Pinpoint the cell where the given text exists, returning its (X, Y) midpoint coordinate. 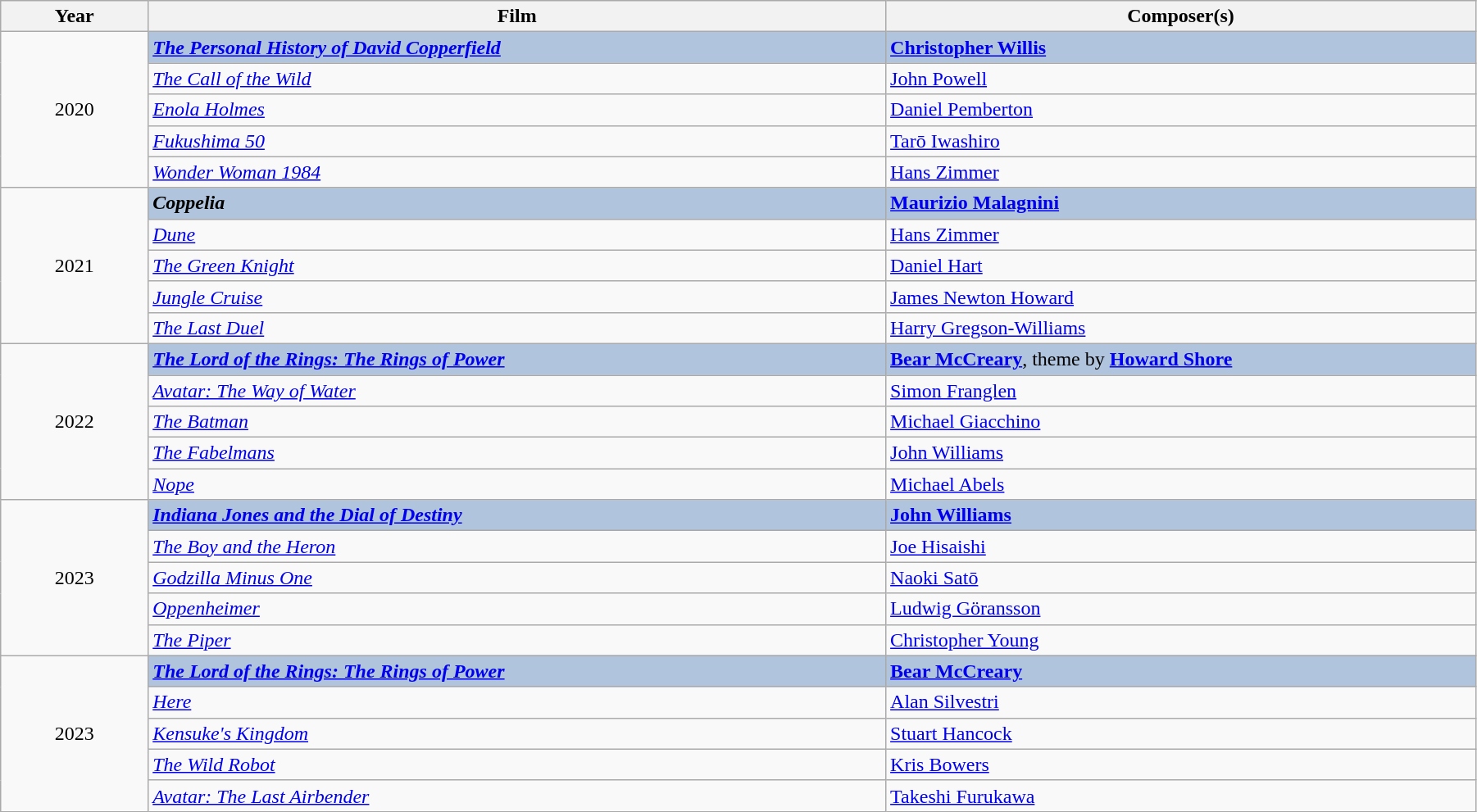
The Boy and the Heron (517, 547)
Indiana Jones and the Dial of Destiny (517, 515)
2022 (75, 421)
James Newton Howard (1181, 297)
Bear McCreary, theme by Howard Shore (1181, 359)
The Piper (517, 640)
Joe Hisaishi (1181, 547)
Maurizio Malagnini (1181, 203)
2020 (75, 110)
Stuart Hancock (1181, 733)
John Powell (1181, 79)
Nope (517, 484)
The Green Knight (517, 265)
Coppelia (517, 203)
Fukushima 50 (517, 141)
Christopher Willis (1181, 48)
Ludwig Göransson (1181, 609)
Michael Giacchino (1181, 422)
Daniel Pemberton (1181, 110)
Dune (517, 234)
Christopher Young (1181, 640)
Michael Abels (1181, 484)
Tarō Iwashiro (1181, 141)
The Personal History of David Copperfield (517, 48)
Simon Franglen (1181, 391)
Godzilla Minus One (517, 578)
Oppenheimer (517, 609)
The Wild Robot (517, 764)
Wonder Woman 1984 (517, 172)
Enola Holmes (517, 110)
Bear McCreary (1181, 671)
Harry Gregson-Williams (1181, 328)
Daniel Hart (1181, 265)
Kris Bowers (1181, 764)
Year (75, 16)
Avatar: The Last Airbender (517, 796)
Film (517, 16)
The Last Duel (517, 328)
Alan Silvestri (1181, 702)
Avatar: The Way of Water (517, 391)
Here (517, 702)
The Call of the Wild (517, 79)
Composer(s) (1181, 16)
Kensuke's Kingdom (517, 733)
The Batman (517, 422)
The Fabelmans (517, 453)
2021 (75, 265)
Takeshi Furukawa (1181, 796)
Jungle Cruise (517, 297)
Naoki Satō (1181, 578)
